Capture the cell that displays the provided text and extract its (X, Y) central coordinate. 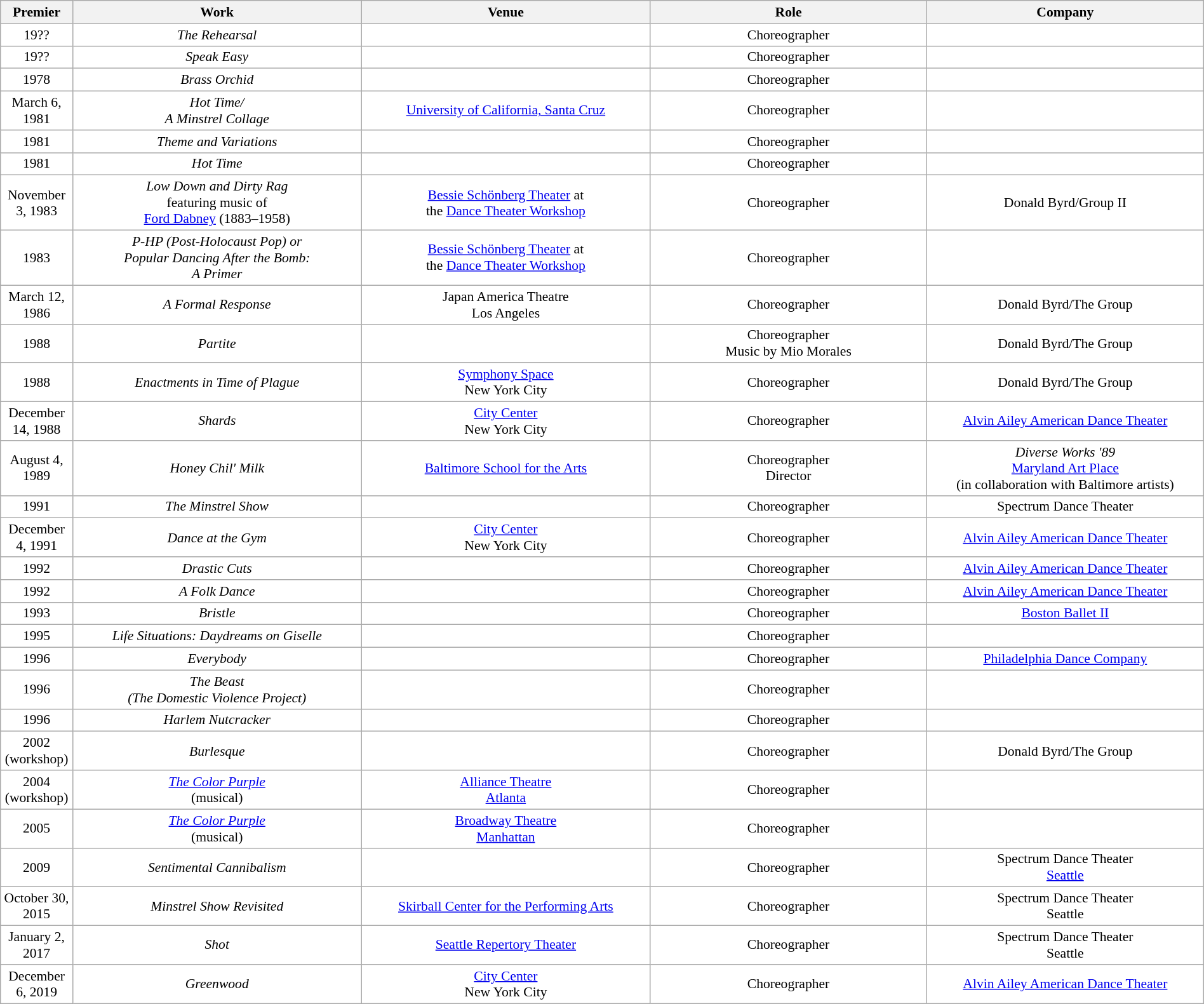
P-HP (Post-Holocaust Pop) orPopular Dancing After the Bomb:A Primer (217, 258)
2002(workshop) (37, 751)
Company (1065, 12)
Harlem Nutcracker (217, 720)
1995 (37, 636)
Spectrum Dance Theater (1065, 507)
The Minstrel Show (217, 507)
January 2, 2017 (37, 945)
ChoreographerMusic by Mio Morales (789, 343)
Theme and Variations (217, 142)
Donald Byrd/Group II (1065, 203)
December 6, 2019 (37, 984)
2004(workshop) (37, 790)
December 14, 1988 (37, 422)
ChoreographerDirector (789, 469)
Hot Time/A Minstrel Collage (217, 110)
Enactments in Time of Plague (217, 382)
March 6, 1981 (37, 110)
1978 (37, 80)
Broadway TheatreManhattan (505, 828)
Brass Orchid (217, 80)
1991 (37, 507)
A Formal Response (217, 305)
Drastic Cuts (217, 568)
Sentimental Cannibalism (217, 867)
2005 (37, 828)
October 30, 2015 (37, 907)
Low Down and Dirty Ragfeaturing music ofFord Dabney (1883–1958) (217, 203)
Partite (217, 343)
Greenwood (217, 984)
2009 (37, 867)
November 3, 1983 (37, 203)
Life Situations: Daydreams on Giselle (217, 636)
Symphony SpaceNew York City (505, 382)
March 12, 1986 (37, 305)
Alliance TheatreAtlanta (505, 790)
Diverse Works '89Maryland Art Place(in collaboration with Baltimore artists) (1065, 469)
August 4, 1989 (37, 469)
Role (789, 12)
Baltimore School for the Arts (505, 469)
The Beast(The Domestic Violence Project) (217, 690)
Honey Chil' Milk (217, 469)
The Rehearsal (217, 35)
University of California, Santa Cruz (505, 110)
Shards (217, 422)
Seattle Repertory Theater (505, 945)
Burlesque (217, 751)
A Folk Dance (217, 591)
Hot Time (217, 164)
Shot (217, 945)
Work (217, 12)
Speak Easy (217, 57)
1993 (37, 613)
Philadelphia Dance Company (1065, 659)
Bristle (217, 613)
Premier (37, 12)
Everybody (217, 659)
Skirball Center for the Performing Arts (505, 907)
Boston Ballet II (1065, 613)
Minstrel Show Revisited (217, 907)
Dance at the Gym (217, 537)
December 4, 1991 (37, 537)
Venue (505, 12)
1983 (37, 258)
Japan America TheatreLos Angeles (505, 305)
